Scan for the cell matching the given text and deliver its (x, y) coordinate at center. 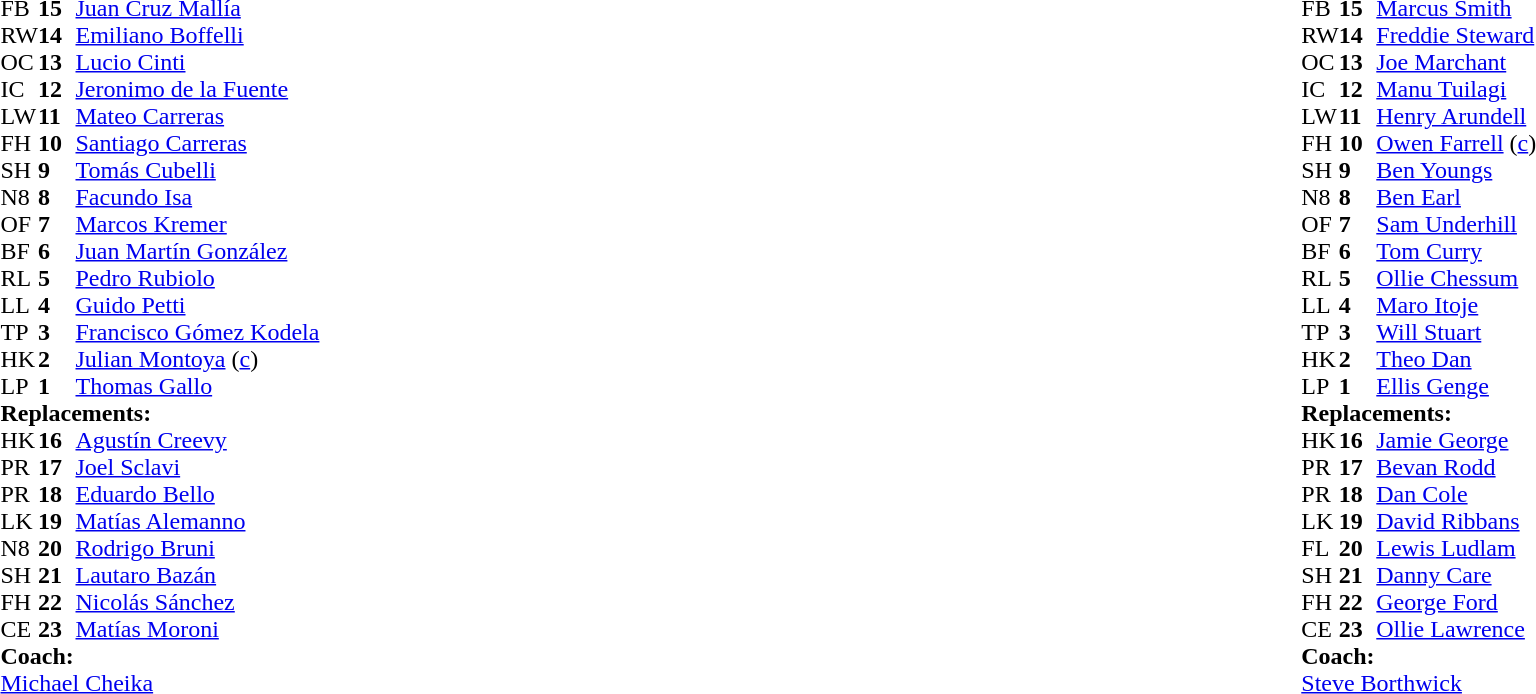
FL (1320, 548)
Mateo Carreras (198, 116)
Emiliano Boffelli (198, 36)
Joel Sclavi (198, 468)
Bevan Rodd (1456, 468)
Dan Cole (1456, 494)
Will Stuart (1456, 332)
Lucio Cinti (198, 62)
Eduardo Bello (198, 494)
Henry Arundell (1456, 116)
Agustín Creevy (198, 440)
Jeronimo de la Fuente (198, 90)
Owen Farrell (c) (1456, 144)
Ellis Genge (1456, 386)
Freddie Steward (1456, 36)
Theo Dan (1456, 360)
Lautaro Bazán (198, 576)
Nicolás Sánchez (198, 602)
Ben Earl (1456, 198)
Facundo Isa (198, 198)
Ollie Chessum (1456, 278)
Matías Alemanno (198, 522)
Manu Tuilagi (1456, 90)
Guido Petti (198, 306)
Rodrigo Bruni (198, 548)
Joe Marchant (1456, 62)
Juan Martín González (198, 252)
Francisco Gómez Kodela (198, 332)
Lewis Ludlam (1456, 548)
Jamie George (1456, 440)
Matías Moroni (198, 630)
George Ford (1456, 602)
Tomás Cubelli (198, 170)
Danny Care (1456, 576)
Marcos Kremer (198, 224)
Ben Youngs (1456, 170)
Sam Underhill (1456, 224)
David Ribbans (1456, 522)
Ollie Lawrence (1456, 630)
Tom Curry (1456, 252)
Pedro Rubiolo (198, 278)
Santiago Carreras (198, 144)
Maro Itoje (1456, 306)
Julian Montoya (c) (198, 360)
Thomas Gallo (198, 386)
